Provide the (x, y) coordinate of the cell's center where the given text is located.  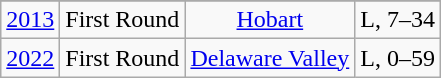
L, 0–59 (398, 58)
2013 (30, 20)
Delaware Valley (270, 58)
L, 7–34 (398, 20)
Hobart (270, 20)
2022 (30, 58)
